Identify which cell holds the provided text, then report its [X, Y] central coordinate. 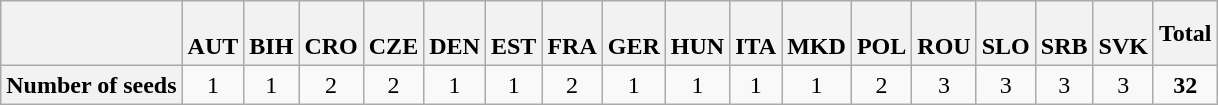
Number of seeds [92, 85]
EST [513, 34]
BIH [272, 34]
ROU [944, 34]
32 [1185, 85]
HUN [697, 34]
SVK [1123, 34]
SRB [1064, 34]
ITA [756, 34]
GER [634, 34]
SLO [1006, 34]
POL [881, 34]
CZE [393, 34]
Total [1185, 34]
DEN [455, 34]
FRA [572, 34]
CRO [331, 34]
MKD [817, 34]
AUT [213, 34]
